Determine the (x, y) coordinate at the center of the cell enclosing the given text.  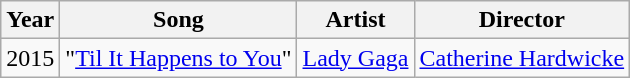
Song (178, 20)
Year (30, 20)
Artist (356, 20)
Lady Gaga (356, 58)
2015 (30, 58)
Director (522, 20)
"Til It Happens to You" (178, 58)
Catherine Hardwicke (522, 58)
